Return [x, y] of the center of cell containing provided text 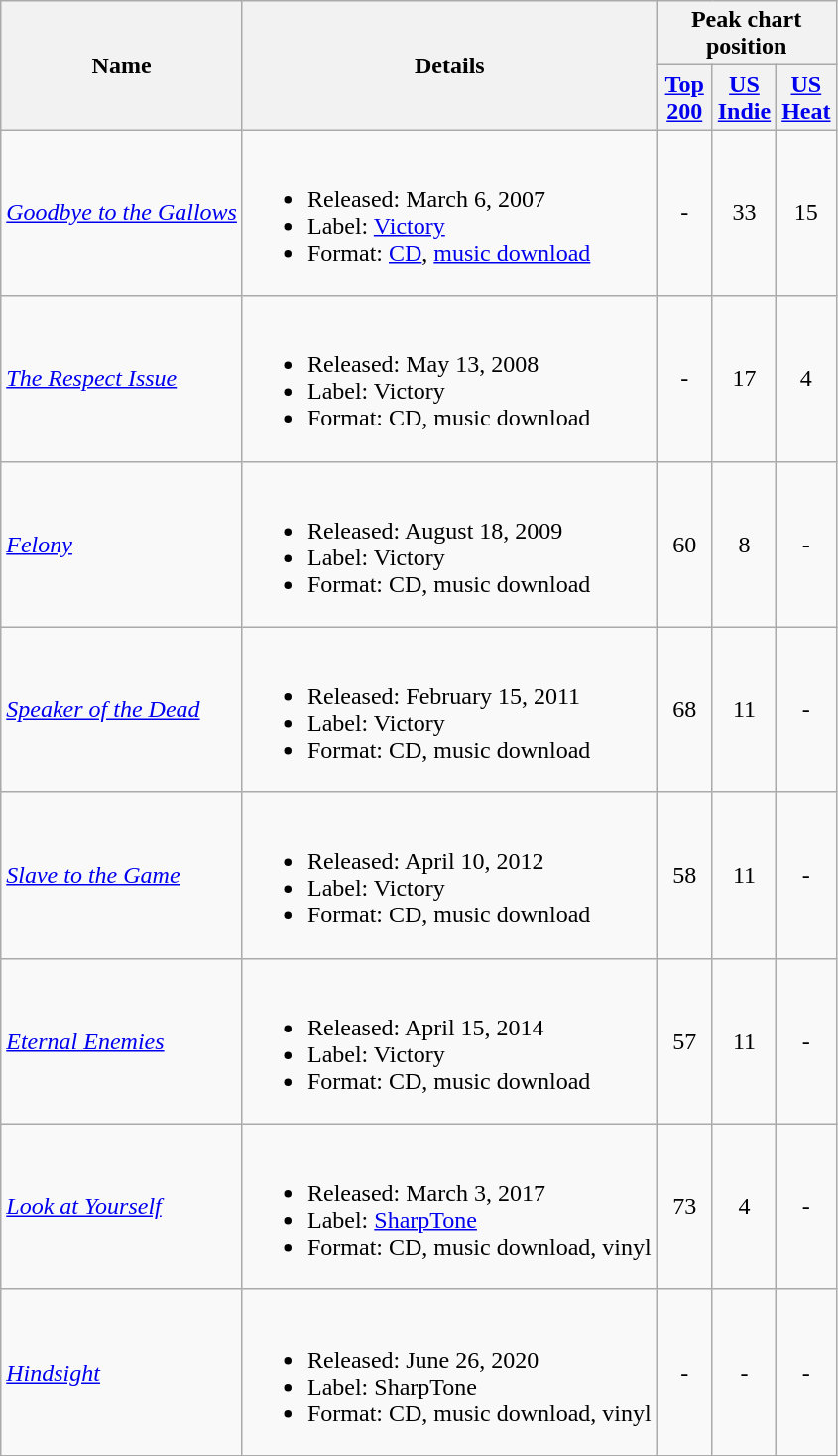
8 [744, 544]
Eternal Enemies [122, 1041]
17 [744, 379]
USHeat [806, 97]
Released: June 26, 2020Label: SharpToneFormat: CD, music download, vinyl [449, 1373]
Hindsight [122, 1373]
Released: April 15, 2014Label: VictoryFormat: CD, music download [449, 1041]
Released: February 15, 2011Label: VictoryFormat: CD, music download [449, 710]
Details [449, 65]
Released: March 3, 2017Label: SharpToneFormat: CD, music download, vinyl [449, 1206]
Goodbye to the Gallows [122, 212]
60 [684, 544]
Released: April 10, 2012Label: VictoryFormat: CD, music download [449, 875]
33 [744, 212]
Released: August 18, 2009Label: VictoryFormat: CD, music download [449, 544]
58 [684, 875]
73 [684, 1206]
USIndie [744, 97]
Look at Yourself [122, 1206]
Top200 [684, 97]
57 [684, 1041]
15 [806, 212]
Slave to the Game [122, 875]
Name [122, 65]
Speaker of the Dead [122, 710]
The Respect Issue [122, 379]
Released: March 6, 2007Label: VictoryFormat: CD, music download [449, 212]
Peak chart position [746, 34]
68 [684, 710]
Released: May 13, 2008Label: VictoryFormat: CD, music download [449, 379]
Felony [122, 544]
